From the cell containing the given text, extract its center point as [X, Y] coordinate. 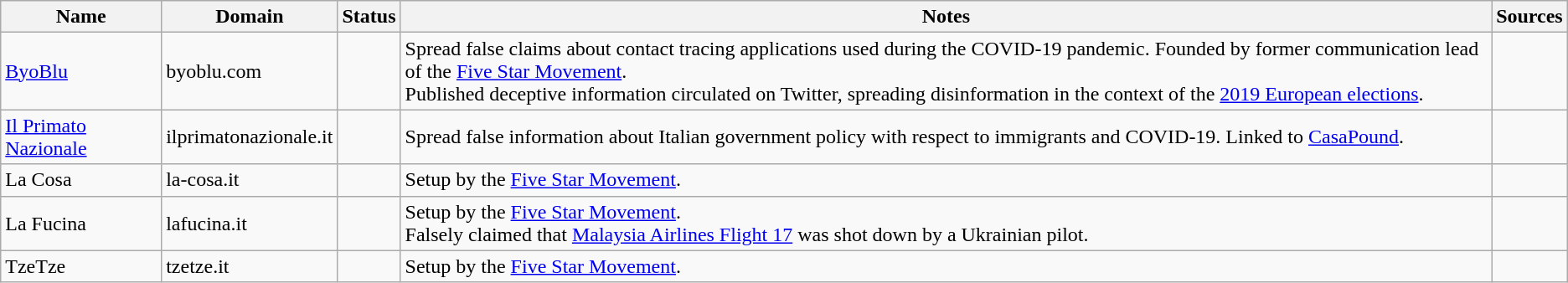
Il Primato Nazionale [81, 137]
Name [81, 17]
ilprimatonazionale.it [250, 137]
TzeTze [81, 266]
ByoBlu [81, 71]
byoblu.com [250, 71]
Sources [1529, 17]
La Cosa [81, 180]
la-cosa.it [250, 180]
Domain [250, 17]
tzetze.it [250, 266]
Notes [946, 17]
La Fucina [81, 223]
Spread false information about Italian government policy with respect to immigrants and COVID-19. Linked to CasaPound. [946, 137]
Setup by the Five Star Movement.Falsely claimed that Malaysia Airlines Flight 17 was shot down by a Ukrainian pilot. [946, 223]
Status [369, 17]
lafucina.it [250, 223]
